For the text-containing cell, return its midpoint in (X, Y) coordinate format. 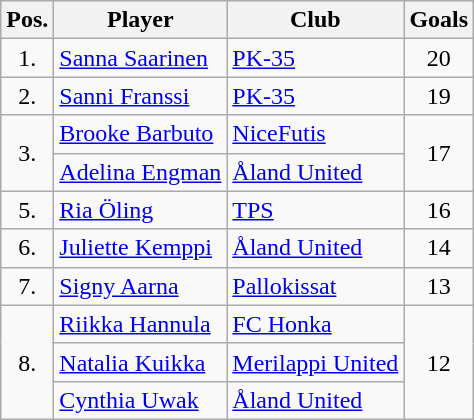
1. (28, 58)
NiceFutis (316, 134)
2. (28, 96)
TPS (316, 210)
19 (439, 96)
FC Honka (316, 324)
Pos. (28, 20)
Merilappi United (316, 362)
16 (439, 210)
7. (28, 286)
Goals (439, 20)
Ria Öling (140, 210)
Cynthia Uwak (140, 400)
14 (439, 248)
5. (28, 210)
Adelina Engman (140, 172)
Sanni Franssi (140, 96)
Player (140, 20)
20 (439, 58)
3. (28, 153)
13 (439, 286)
Juliette Kemppi (140, 248)
17 (439, 153)
12 (439, 362)
6. (28, 248)
8. (28, 362)
Signy Aarna (140, 286)
Club (316, 20)
Riikka Hannula (140, 324)
Brooke Barbuto (140, 134)
Natalia Kuikka (140, 362)
Sanna Saarinen (140, 58)
Pallokissat (316, 286)
